Extract the (x, y) coordinate from the center of the cell holding the provided text.  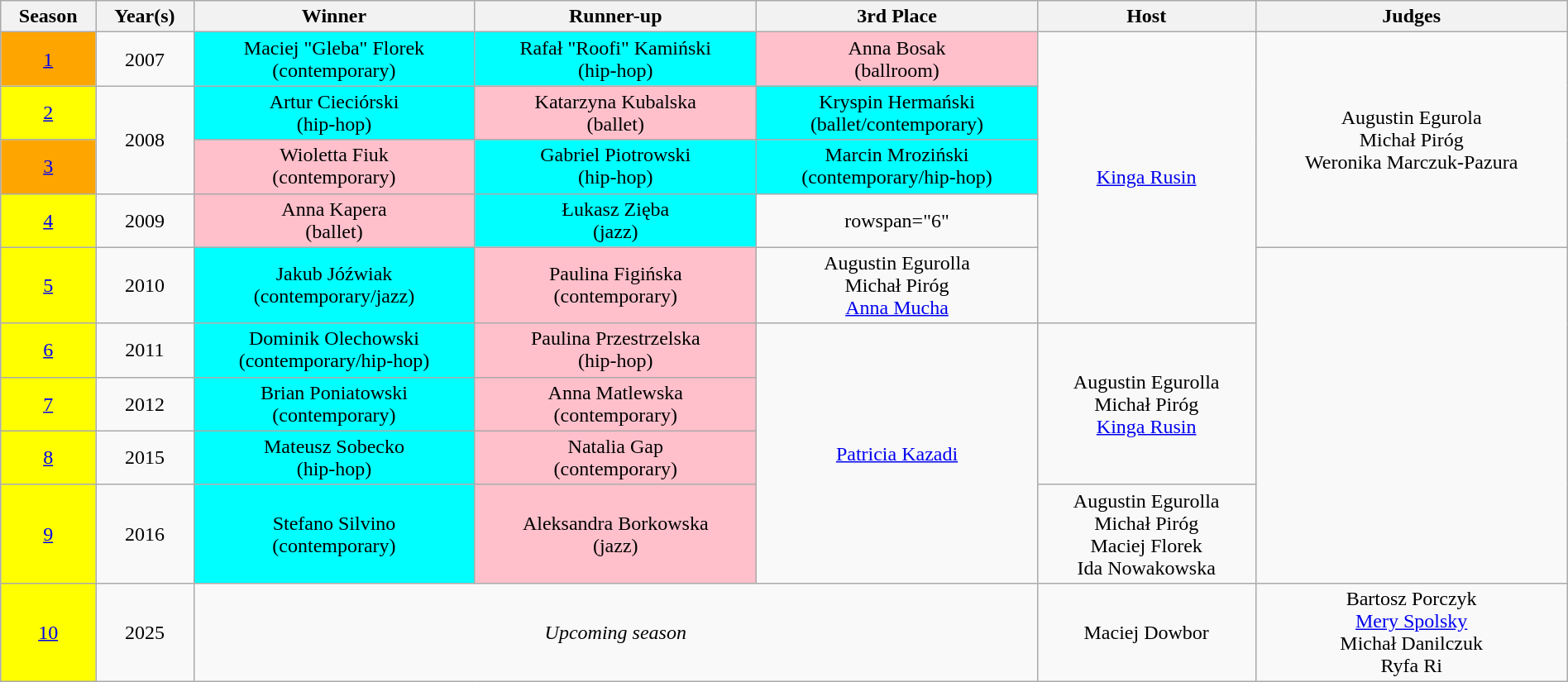
Łukasz Zięba (jazz) (615, 220)
Anna Matlewska (contemporary) (615, 403)
Kinga Rusin (1146, 178)
8 (48, 458)
5 (48, 285)
Upcoming season (615, 632)
Host (1146, 17)
Rafał "Roofi" Kamiński (hip-hop) (615, 60)
Bartosz Porczyk Mery Spolsky Michał Danilczuk Ryfa Ri (1411, 632)
2016 (146, 534)
Wioletta Fiuk (contemporary) (334, 167)
Katarzyna Kubalska (ballet) (615, 112)
Kryspin Hermański (ballet/contemporary) (897, 112)
Paulina Figińska (contemporary) (615, 285)
Stefano Silvino (contemporary) (334, 534)
2012 (146, 403)
2007 (146, 60)
Maciej Dowbor (1146, 632)
3rd Place (897, 17)
Mateusz Sobecko (hip-hop) (334, 458)
2009 (146, 220)
9 (48, 534)
rowspan="6" (897, 220)
Augustin EgurollaMichał PirógAnna Mucha (897, 285)
Augustin EgurollaMichał PirógMaciej FlorekIda Nowakowska (1146, 534)
Year(s) (146, 17)
Patricia Kazadi (897, 453)
7 (48, 403)
Dominik Olechowski (contemporary/hip-hop) (334, 351)
2011 (146, 351)
4 (48, 220)
Natalia Gap (contemporary) (615, 458)
Winner (334, 17)
Paulina Przestrzelska (hip-hop) (615, 351)
Artur Cieciórski (hip-hop) (334, 112)
2015 (146, 458)
Marcin Mroziński (contemporary/hip-hop) (897, 167)
1 (48, 60)
10 (48, 632)
Jakub Jóźwiak (contemporary/jazz) (334, 285)
Augustin EgurolaMichał PirógWeronika Marczuk-Pazura (1411, 140)
2008 (146, 140)
3 (48, 167)
Maciej "Gleba" Florek (contemporary) (334, 60)
6 (48, 351)
Gabriel Piotrowski (hip-hop) (615, 167)
2025 (146, 632)
2 (48, 112)
Augustin EgurollaMichał PirógKinga Rusin (1146, 403)
Aleksandra Borkowska (jazz) (615, 534)
Runner-up (615, 17)
2010 (146, 285)
Season (48, 17)
Brian Poniatowski (contemporary) (334, 403)
Judges (1411, 17)
Anna Bosak (ballroom) (897, 60)
Anna Kapera (ballet) (334, 220)
